Search for the cell housing the specified text and yield its [x, y] center coordinate. 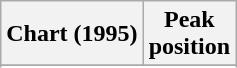
Chart (1995) [72, 34]
Peakposition [189, 34]
